Find where the given text appears and provide that cell's center as [x, y] coordinate. 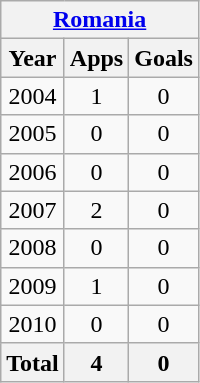
Year [33, 58]
4 [96, 362]
2004 [33, 96]
2005 [33, 134]
Apps [96, 58]
2009 [33, 286]
2 [96, 210]
Romania [100, 20]
2006 [33, 172]
2008 [33, 248]
2010 [33, 324]
Total [33, 362]
Goals [164, 58]
2007 [33, 210]
